Return (X, Y) of the center of cell containing provided text 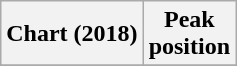
Chart (2018) (72, 34)
Peakposition (189, 34)
